Locate the cell with the specified text and output its (x, y) center coordinate. 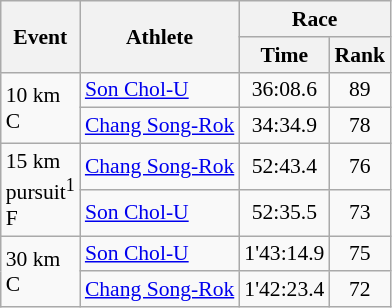
75 (360, 254)
78 (360, 126)
36:08.6 (284, 90)
1'43:14.9 (284, 254)
Time (284, 55)
30 km C (40, 272)
Race (314, 19)
72 (360, 290)
15 km pursuit1 F (40, 190)
34:34.9 (284, 126)
76 (360, 167)
52:35.5 (284, 213)
Athlete (160, 36)
1'42:23.4 (284, 290)
Event (40, 36)
10 km C (40, 108)
89 (360, 90)
Rank (360, 55)
73 (360, 213)
52:43.4 (284, 167)
